For the text-containing cell, return its midpoint in (x, y) coordinate format. 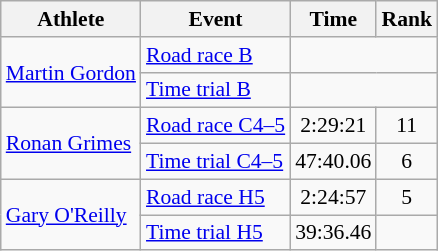
Time (333, 19)
5 (406, 197)
Time trial H5 (216, 233)
Martin Gordon (71, 72)
47:40.06 (333, 162)
11 (406, 126)
Gary O'Reilly (71, 214)
Athlete (71, 19)
Road race C4–5 (216, 126)
Time trial B (216, 90)
2:24:57 (333, 197)
Time trial C4–5 (216, 162)
Ronan Grimes (71, 144)
Event (216, 19)
Rank (406, 19)
Road race B (216, 55)
39:36.46 (333, 233)
6 (406, 162)
2:29:21 (333, 126)
Road race H5 (216, 197)
